Return the [x, y] coordinate for the center point of the cell that contains the specified text.  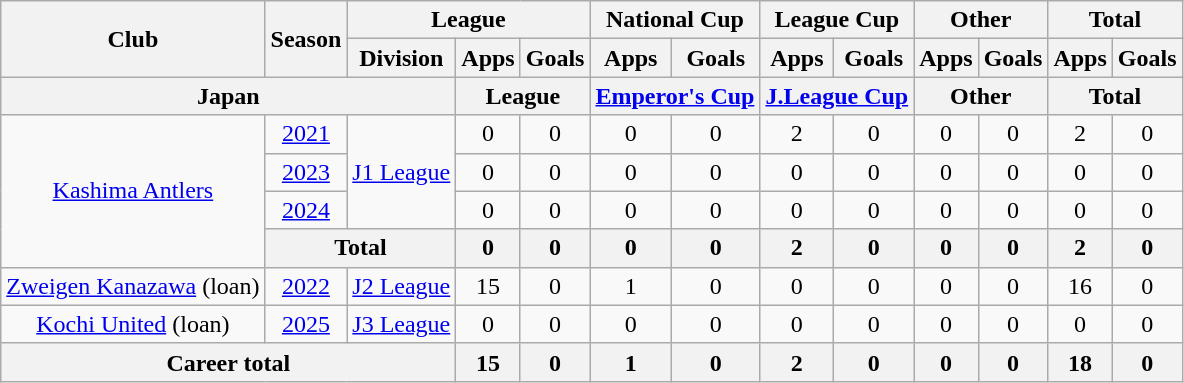
J3 League [402, 324]
Season [306, 39]
National Cup [675, 20]
J2 League [402, 286]
Kashima Antlers [133, 191]
2024 [306, 210]
18 [1080, 362]
J.League Cup [837, 96]
2021 [306, 134]
League Cup [837, 20]
Zweigen Kanazawa (loan) [133, 286]
2023 [306, 172]
16 [1080, 286]
2025 [306, 324]
Club [133, 39]
Career total [228, 362]
Kochi United (loan) [133, 324]
2022 [306, 286]
Division [402, 58]
J1 League [402, 172]
Emperor's Cup [675, 96]
Japan [228, 96]
